Extract the (X, Y) coordinate from the center of the cell holding the provided text.  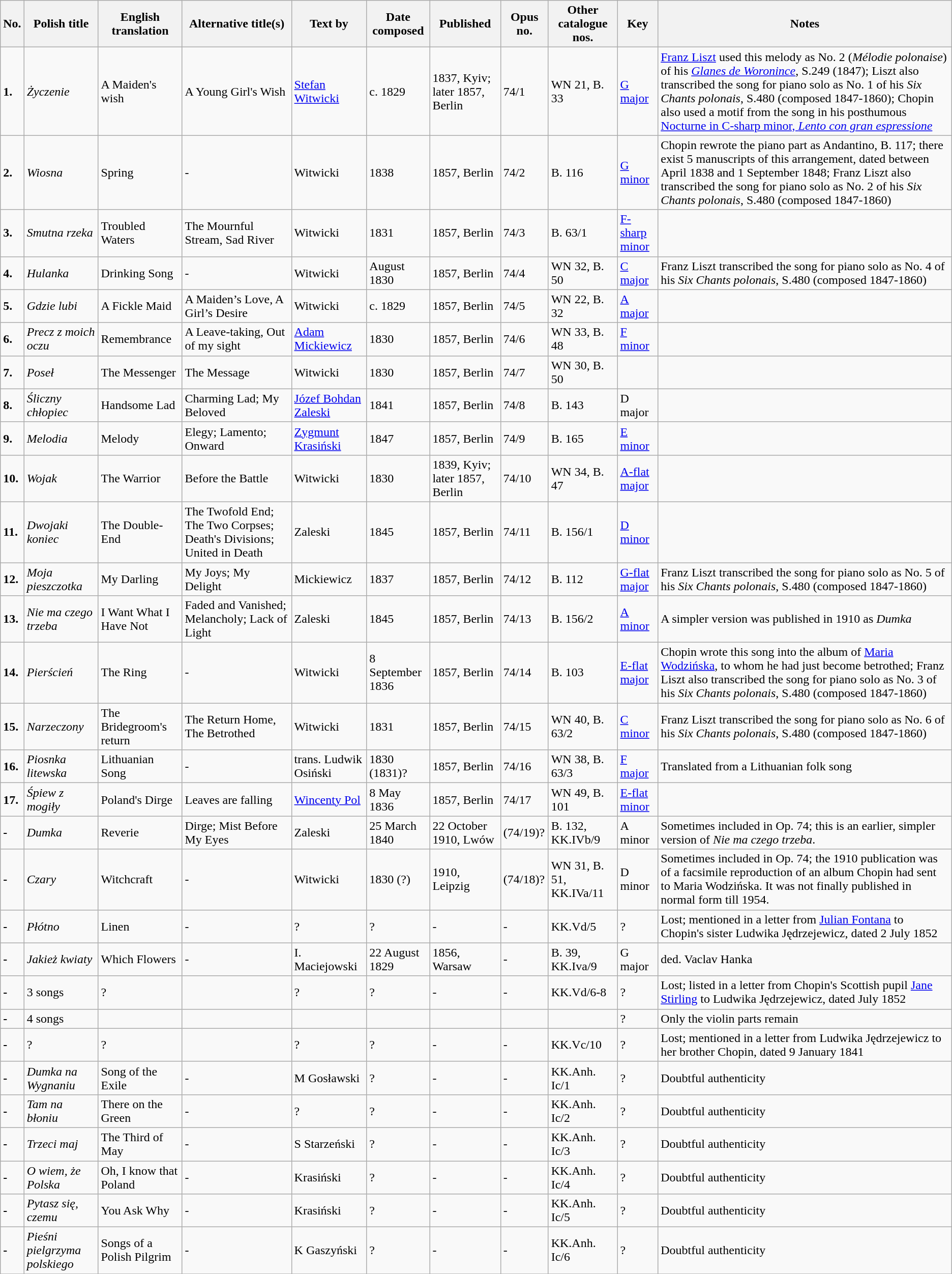
(74/18)? (524, 879)
17. (12, 800)
K Gaszyński (329, 1251)
14. (12, 673)
74/3 (524, 233)
KK.Anh. Ic/4 (583, 1177)
74/10 (524, 478)
9. (12, 439)
G-flat major (638, 579)
74/14 (524, 673)
8 September 1836 (398, 673)
Mickiewicz (329, 579)
KK.Vd/5 (583, 926)
A-flat major (638, 478)
Gdzie lubi (61, 306)
74/2 (524, 172)
Which Flowers (140, 960)
Spring (140, 172)
74/15 (524, 727)
B. 103 (583, 673)
Faded and Vanished; Melancholy; Lack of Light (237, 619)
1839, Kyiv; later 1857, Berlin (465, 478)
74/5 (524, 306)
Stefan Witwicki (329, 92)
B. 116 (583, 172)
F-sharp minor (638, 233)
74/12 (524, 579)
15. (12, 727)
B. 156/2 (583, 619)
1830 (?) (398, 879)
A Leave-taking, Out of my sight (237, 339)
Wiosna (61, 172)
A major (638, 306)
WN 30, B. 50 (583, 372)
1856, Warsaw (465, 960)
C minor (638, 727)
Troubled Waters (140, 233)
Melodia (61, 439)
Czary (61, 879)
Franz Liszt transcribed the song for piano solo as No. 6 of his Six Chants polonais, S.480 (composed 1847-1860) (805, 727)
S Starzeński (329, 1144)
B. 165 (583, 439)
Pytasz się, czemu (61, 1211)
6. (12, 339)
Józef Bohdan Zaleski (329, 405)
Trzeci maj (61, 1144)
16. (12, 766)
KK.Vd/6-8 (583, 992)
2. (12, 172)
Śpiew z mogiły (61, 800)
WN 22, B. 32 (583, 306)
Song of the Exile (140, 1078)
Date composed (398, 24)
B. 112 (583, 579)
Leaves are falling (237, 800)
Lithuanian Song (140, 766)
25 March 1840 (398, 832)
B. 156/1 (583, 532)
You Ask Why (140, 1211)
22 August 1829 (398, 960)
M Gosławski (329, 1078)
4. (12, 273)
KK.Anh. Ic/5 (583, 1211)
WN 33, B. 48 (583, 339)
Handsome Lad (140, 405)
KK.Anh. Ic/6 (583, 1251)
I. Maciejowski (329, 960)
Lost; listed in a letter from Chopin's Scottish pupil Jane Stirling to Ludwika Jędrzejewicz, dated July 1852 (805, 992)
August 1830 (398, 273)
74/11 (524, 532)
Pierścień (61, 673)
ded. Vaclav Hanka (805, 960)
E-flat minor (638, 800)
KK.Anh. Ic/1 (583, 1078)
A Young Girl's Wish (237, 92)
C major (638, 273)
The Warrior (140, 478)
Narzeczony (61, 727)
Dumka na Wygnaniu (61, 1078)
Alternative title(s) (237, 24)
Tam na błoniu (61, 1111)
Key (638, 24)
trans. Ludwik Osiński (329, 766)
Dirge; Mist Before My Eyes (237, 832)
12. (12, 579)
The Message (237, 372)
Linen (140, 926)
Precz z moich oczu (61, 339)
Franz Liszt transcribed the song for piano solo as No. 4 of his Six Chants polonais, S.480 (composed 1847-1860) (805, 273)
WN 34, B. 47 (583, 478)
Moja pieszczotka (61, 579)
1838 (398, 172)
Wincenty Pol (329, 800)
74/1 (524, 92)
74/6 (524, 339)
74/7 (524, 372)
KK.Anh. Ic/3 (583, 1144)
Sometimes included in Op. 74; this is an earlier, simpler version of Nie ma czego trzeba. (805, 832)
5. (12, 306)
Remembrance (140, 339)
Only the violin parts remain (805, 1019)
1910, Leipzig (465, 879)
The Return Home, The Betrothed (237, 727)
KK.Anh. Ic/2 (583, 1111)
E-flat major (638, 673)
Zygmunt Krasiński (329, 439)
F major (638, 766)
1837, Kyiv; later 1857, Berlin (465, 92)
Lost; mentioned in a letter from Julian Fontana to Chopin's sister Ludwika Jędrzejewicz, dated 2 July 1852 (805, 926)
The Ring (140, 673)
Franz Liszt transcribed the song for piano solo as No. 5 of his Six Chants polonais, S.480 (composed 1847-1860) (805, 579)
B. 132, KK.IVb/9 (583, 832)
O wiem, że Polska (61, 1177)
Lost; mentioned in a letter from Ludwika Jędrzejewicz to her brother Chopin, dated 9 January 1841 (805, 1045)
Dumka (61, 832)
WN 49, B. 101 (583, 800)
Elegy; Lamento; Onward (237, 439)
WN 38, B. 63/3 (583, 766)
Oh, I know that Poland (140, 1177)
Nie ma czego trzeba (61, 619)
I Want What I Have Not (140, 619)
Drinking Song (140, 273)
KK.Vc/10 (583, 1045)
Wojak (61, 478)
Śliczny chłopiec (61, 405)
WN 40, B. 63/2 (583, 727)
Dwojaki koniec (61, 532)
74/8 (524, 405)
English translation (140, 24)
The Third of May (140, 1144)
4 songs (61, 1019)
Reverie (140, 832)
A simpler version was published in 1910 as Dumka (805, 619)
Hulanka (61, 273)
Before the Battle (237, 478)
Smutna rzeka (61, 233)
8. (12, 405)
Witchcraft (140, 879)
Pieśni pielgrzyma polskiego (61, 1251)
Adam Mickiewicz (329, 339)
No. (12, 24)
1. (12, 92)
Życzenie (61, 92)
B. 63/1 (583, 233)
Jakież kwiaty (61, 960)
74/17 (524, 800)
There on the Green (140, 1111)
Notes (805, 24)
74/4 (524, 273)
11. (12, 532)
F minor (638, 339)
Melody (140, 439)
3 songs (61, 992)
WN 21, B. 33 (583, 92)
A Maiden's wish (140, 92)
Opus no. (524, 24)
74/16 (524, 766)
3. (12, 233)
Text by (329, 24)
1841 (398, 405)
The Bridegroom's return (140, 727)
B. 143 (583, 405)
22 October 1910, Lwów (465, 832)
Polish title (61, 24)
A Maiden’s Love, A Girl’s Desire (237, 306)
D major (638, 405)
WN 31, B. 51, KK.IVa/11 (583, 879)
(74/19)? (524, 832)
Płótno (61, 926)
1830 (1831)? (398, 766)
Translated from a Lithuanian folk song (805, 766)
74/9 (524, 439)
A Fickle Maid (140, 306)
The Twofold End; The Two Corpses; Death's Divisions; United in Death (237, 532)
B. 39, KK.Iva/9 (583, 960)
1837 (398, 579)
10. (12, 478)
Piosnka litewska (61, 766)
The Double-End (140, 532)
The Mournful Stream, Sad River (237, 233)
7. (12, 372)
Other catalogue nos. (583, 24)
Poland's Dirge (140, 800)
Published (465, 24)
13. (12, 619)
Poseł (61, 372)
My Darling (140, 579)
The Messenger (140, 372)
74/13 (524, 619)
WN 32, B. 50 (583, 273)
Charming Lad; My Beloved (237, 405)
Songs of a Polish Pilgrim (140, 1251)
My Joys; My Delight (237, 579)
E minor (638, 439)
G minor (638, 172)
1847 (398, 439)
8 May 1836 (398, 800)
